For the text-containing cell, return its midpoint in [x, y] coordinate format. 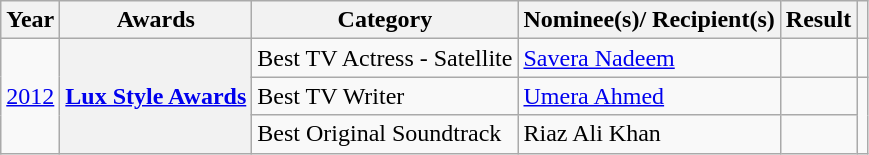
Year [30, 20]
2012 [30, 96]
Savera Nadeem [649, 58]
Best Original Soundtrack [385, 134]
Best TV Writer [385, 96]
Lux Style Awards [156, 96]
Awards [156, 20]
Nominee(s)/ Recipient(s) [649, 20]
Best TV Actress - Satellite [385, 58]
Result [818, 20]
Category [385, 20]
Riaz Ali Khan [649, 134]
Umera Ahmed [649, 96]
